Pinpoint the cell where the given text exists, returning its (X, Y) midpoint coordinate. 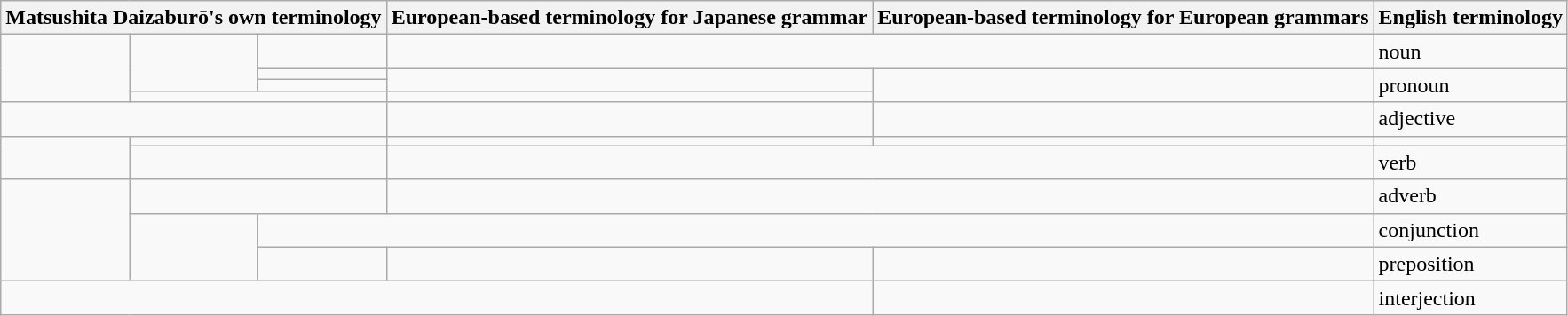
adverb (1470, 196)
European-based terminology for European grammars (1123, 18)
Matsushita Daizaburō's own terminology (194, 18)
European-based terminology for Japanese grammar (629, 18)
verb (1470, 162)
preposition (1470, 264)
conjunction (1470, 230)
English terminology (1470, 18)
adjective (1470, 119)
interjection (1470, 297)
pronoun (1470, 85)
noun (1470, 51)
